Detect which cell encompasses the target text, then output its (X, Y) center coordinate. 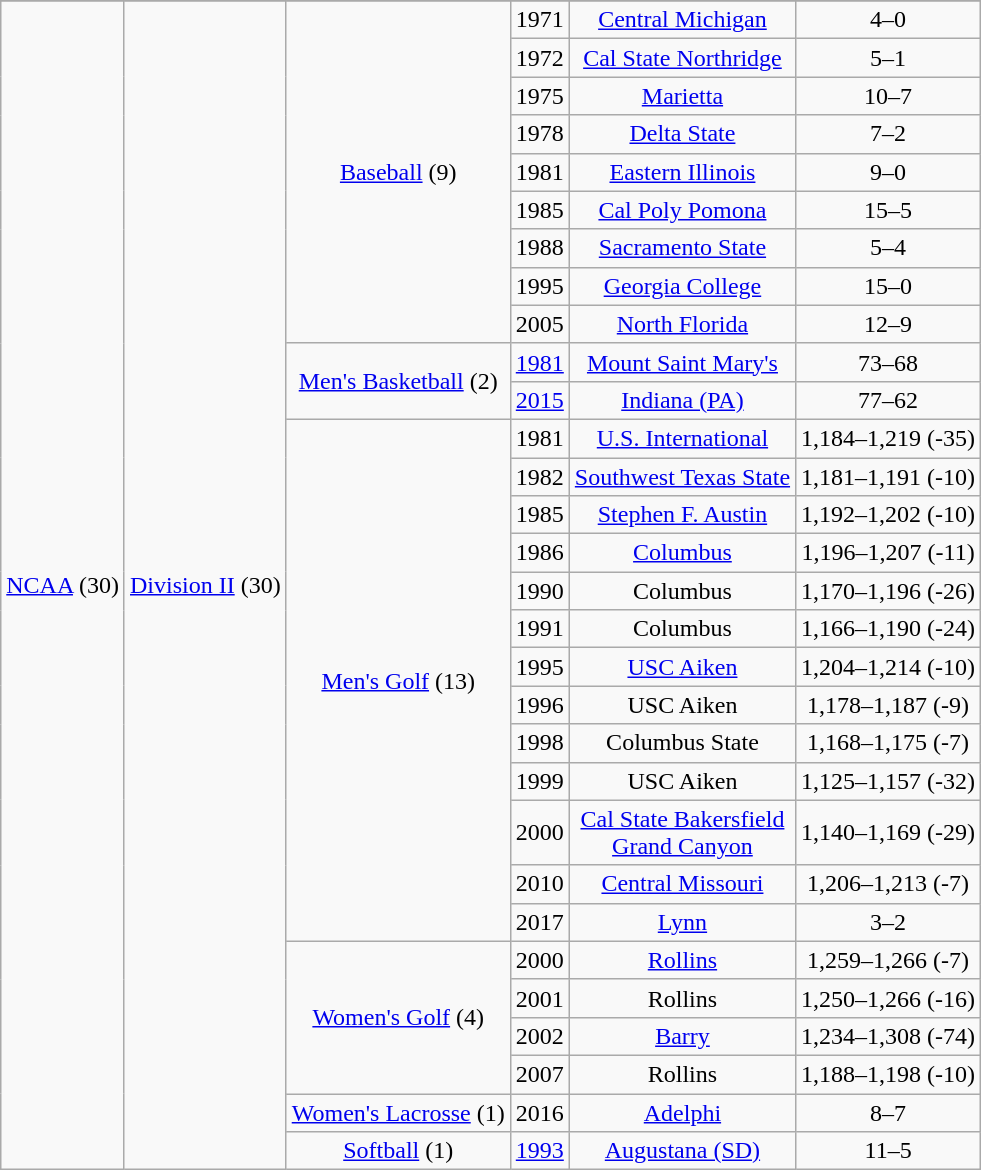
1,140–1,169 (-29) (888, 832)
1,184–1,219 (-35) (888, 438)
3–2 (888, 922)
Delta State (682, 134)
73–68 (888, 362)
Cal State Northridge (682, 58)
Women's Golf (4) (398, 1017)
North Florida (682, 324)
Georgia College (682, 286)
1993 (540, 1151)
Softball (1) (398, 1151)
Baseball (9) (398, 172)
Women's Lacrosse (1) (398, 1113)
1,234–1,308 (-74) (888, 1036)
9–0 (888, 172)
2002 (540, 1036)
1,196–1,207 (-11) (888, 553)
Sacramento State (682, 248)
1998 (540, 743)
Mount Saint Mary's (682, 362)
1,166–1,190 (-24) (888, 629)
15–5 (888, 210)
Barry (682, 1036)
Division II (30) (205, 586)
Columbus State (682, 743)
12–9 (888, 324)
1,188–1,198 (-10) (888, 1074)
Central Michigan (682, 20)
Augustana (SD) (682, 1151)
Indiana (PA) (682, 400)
1,168–1,175 (-7) (888, 743)
1982 (540, 477)
1990 (540, 591)
2015 (540, 400)
8–7 (888, 1113)
1991 (540, 629)
Adelphi (682, 1113)
2010 (540, 884)
2005 (540, 324)
1,192–1,202 (-10) (888, 515)
1,170–1,196 (-26) (888, 591)
15–0 (888, 286)
2007 (540, 1074)
Cal State BakersfieldGrand Canyon (682, 832)
Men's Golf (13) (398, 680)
1,250–1,266 (-16) (888, 998)
2001 (540, 998)
Cal Poly Pomona (682, 210)
Central Missouri (682, 884)
Stephen F. Austin (682, 515)
Marietta (682, 96)
1996 (540, 705)
1,125–1,157 (-32) (888, 781)
11–5 (888, 1151)
1978 (540, 134)
1975 (540, 96)
77–62 (888, 400)
1,259–1,266 (-7) (888, 960)
2016 (540, 1113)
2017 (540, 922)
Eastern Illinois (682, 172)
5–1 (888, 58)
1,178–1,187 (-9) (888, 705)
1,206–1,213 (-7) (888, 884)
U.S. International (682, 438)
1972 (540, 58)
5–4 (888, 248)
Lynn (682, 922)
1,204–1,214 (-10) (888, 667)
1,181–1,191 (-10) (888, 477)
NCAA (30) (63, 586)
1999 (540, 781)
10–7 (888, 96)
Southwest Texas State (682, 477)
1986 (540, 553)
4–0 (888, 20)
7–2 (888, 134)
Men's Basketball (2) (398, 381)
1971 (540, 20)
1988 (540, 248)
